Find where the given text appears and provide that cell's center as (X, Y) coordinate. 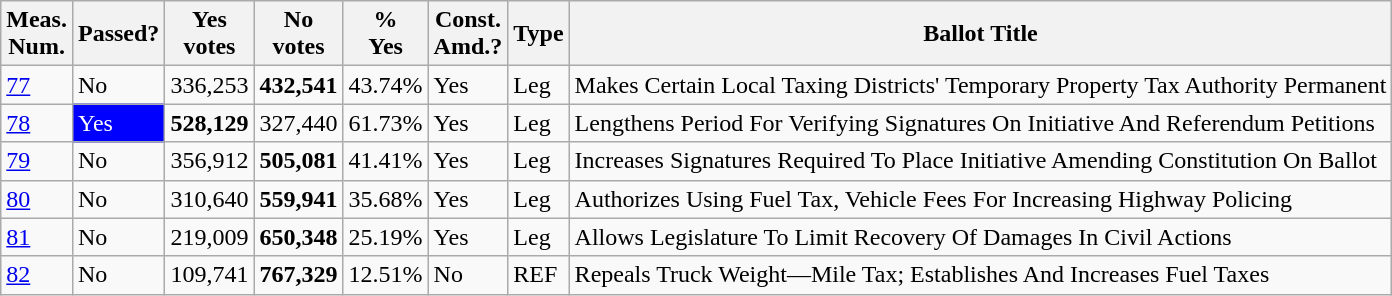
336,253 (210, 85)
650,348 (298, 237)
77 (37, 85)
Repeals Truck Weight—Mile Tax; Establishes And Increases Fuel Taxes (980, 275)
78 (37, 123)
219,009 (210, 237)
43.74% (386, 85)
35.68% (386, 199)
Meas.Num. (37, 34)
505,081 (298, 161)
310,640 (210, 199)
12.51% (386, 275)
767,329 (298, 275)
Authorizes Using Fuel Tax, Vehicle Fees For Increasing Highway Policing (980, 199)
81 (37, 237)
559,941 (298, 199)
%Yes (386, 34)
432,541 (298, 85)
41.41% (386, 161)
Const.Amd.? (468, 34)
Increases Signatures Required To Place Initiative Amending Constitution On Ballot (980, 161)
Lengthens Period For Verifying Signatures On Initiative And Referendum Petitions (980, 123)
Makes Certain Local Taxing Districts' Temporary Property Tax Authority Permanent (980, 85)
Passed? (118, 34)
356,912 (210, 161)
79 (37, 161)
61.73% (386, 123)
80 (37, 199)
82 (37, 275)
Ballot Title (980, 34)
Type (538, 34)
Yesvotes (210, 34)
Allows Legislature To Limit Recovery Of Damages In Civil Actions (980, 237)
327,440 (298, 123)
25.19% (386, 237)
109,741 (210, 275)
528,129 (210, 123)
REF (538, 275)
Novotes (298, 34)
